Return the (X, Y) coordinate for the center point of the cell that contains the specified text.  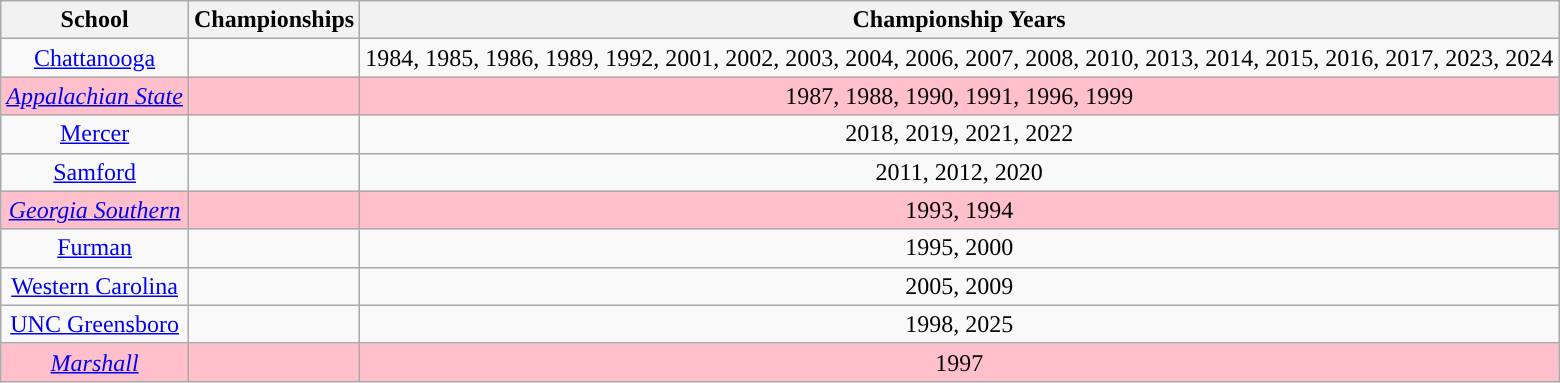
1984, 1985, 1986, 1989, 1992, 2001, 2002, 2003, 2004, 2006, 2007, 2008, 2010, 2013, 2014, 2015, 2016, 2017, 2023, 2024 (960, 58)
School (95, 20)
Samford (95, 172)
1993, 1994 (960, 210)
2011, 2012, 2020 (960, 172)
Championships (274, 20)
Mercer (95, 134)
Western Carolina (95, 286)
Chattanooga (95, 58)
1998, 2025 (960, 324)
1987, 1988, 1990, 1991, 1996, 1999 (960, 96)
Georgia Southern (95, 210)
1995, 2000 (960, 248)
Appalachian State (95, 96)
Championship Years (960, 20)
UNC Greensboro (95, 324)
Furman (95, 248)
2005, 2009 (960, 286)
Marshall (95, 362)
1997 (960, 362)
2018, 2019, 2021, 2022 (960, 134)
